Locate the cell with the specified text and output its [x, y] center coordinate. 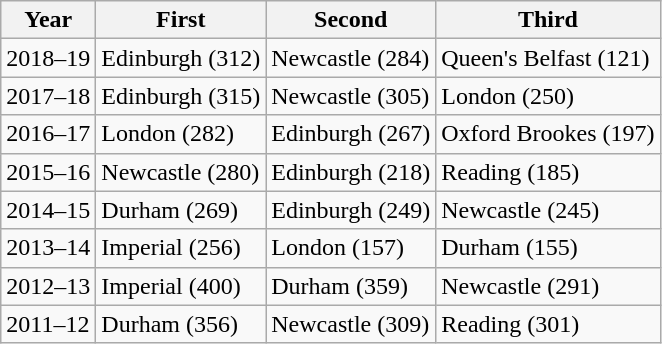
Edinburgh (218) [351, 172]
Edinburgh (315) [181, 96]
Newcastle (305) [351, 96]
First [181, 20]
Queen's Belfast (121) [548, 58]
Reading (301) [548, 324]
Year [48, 20]
Durham (359) [351, 286]
Edinburgh (312) [181, 58]
Second [351, 20]
Imperial (400) [181, 286]
London (157) [351, 248]
2017–18 [48, 96]
2018–19 [48, 58]
Newcastle (291) [548, 286]
2012–13 [48, 286]
Durham (155) [548, 248]
Durham (356) [181, 324]
London (282) [181, 134]
Edinburgh (267) [351, 134]
London (250) [548, 96]
2013–14 [48, 248]
Reading (185) [548, 172]
Durham (269) [181, 210]
2016–17 [48, 134]
2014–15 [48, 210]
Oxford Brookes (197) [548, 134]
Newcastle (245) [548, 210]
Third [548, 20]
2015–16 [48, 172]
Newcastle (284) [351, 58]
2011–12 [48, 324]
Edinburgh (249) [351, 210]
Newcastle (280) [181, 172]
Newcastle (309) [351, 324]
Imperial (256) [181, 248]
